Search for the cell housing the specified text and yield its [X, Y] center coordinate. 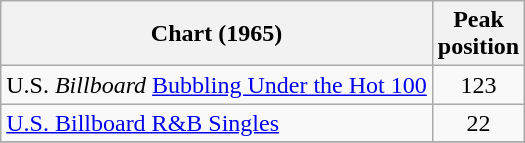
Peakposition [478, 34]
U.S. Billboard Bubbling Under the Hot 100 [217, 85]
Chart (1965) [217, 34]
22 [478, 123]
123 [478, 85]
U.S. Billboard R&B Singles [217, 123]
